Search for the cell housing the specified text and yield its [X, Y] center coordinate. 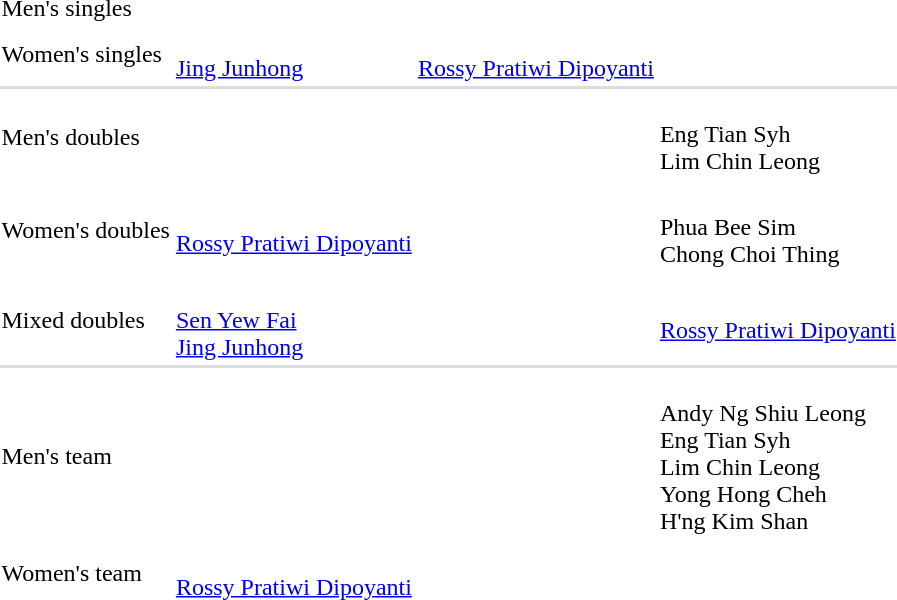
Sen Yew FaiJing Junhong [294, 320]
Men's team [86, 456]
Men's doubles [86, 137]
Andy Ng Shiu LeongEng Tian SyhLim Chin LeongYong Hong ChehH'ng Kim Shan [778, 454]
Jing Junhong [294, 54]
Women's singles [86, 54]
Eng Tian SyhLim Chin Leong [778, 134]
Mixed doubles [86, 320]
Women's doubles [86, 230]
Phua Bee SimChong Choi Thing [778, 227]
